Determine the [X, Y] coordinate at the center of the cell enclosing the given text.  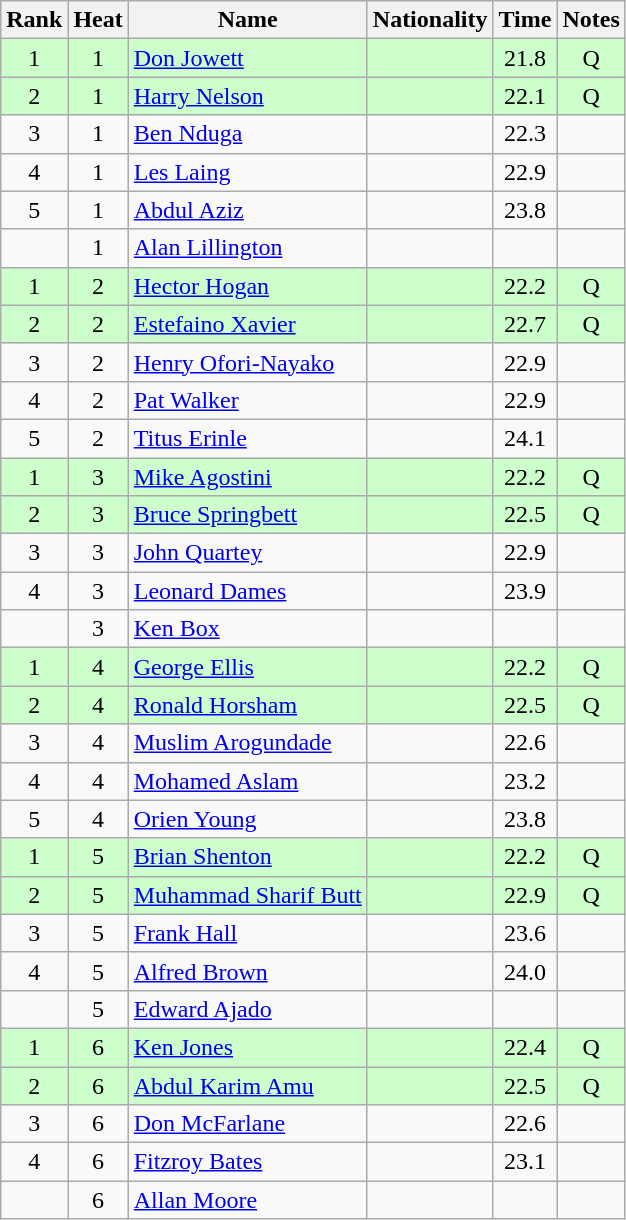
Ronald Horsham [248, 705]
Fitzroy Bates [248, 1162]
23.2 [525, 781]
24.0 [525, 971]
Les Laing [248, 172]
Hector Hogan [248, 286]
Time [525, 20]
Ben Nduga [248, 134]
23.9 [525, 591]
Mike Agostini [248, 477]
Estefaino Xavier [248, 324]
Mohamed Aslam [248, 781]
Edward Ajado [248, 1009]
Alan Lillington [248, 248]
Abdul Aziz [248, 210]
Orien Young [248, 819]
23.6 [525, 933]
Pat Walker [248, 400]
Ken Box [248, 629]
John Quartey [248, 553]
Don Jowett [248, 58]
George Ellis [248, 667]
23.1 [525, 1162]
Allan Moore [248, 1200]
Bruce Springbett [248, 515]
Ken Jones [248, 1047]
Henry Ofori-Nayako [248, 362]
Titus Erinle [248, 438]
24.1 [525, 438]
Leonard Dames [248, 591]
Alfred Brown [248, 971]
Name [248, 20]
Don McFarlane [248, 1124]
22.4 [525, 1047]
Notes [591, 20]
Nationality [430, 20]
Muslim Arogundade [248, 743]
21.8 [525, 58]
22.7 [525, 324]
22.3 [525, 134]
Heat [98, 20]
22.1 [525, 96]
Abdul Karim Amu [248, 1085]
Muhammad Sharif Butt [248, 895]
Frank Hall [248, 933]
Harry Nelson [248, 96]
Rank [34, 20]
Brian Shenton [248, 857]
